Detect which cell encompasses the target text, then output its (x, y) center coordinate. 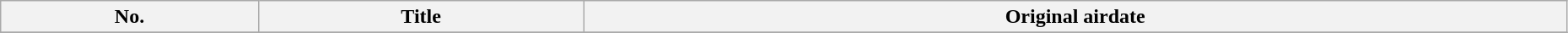
Original airdate (1075, 17)
No. (130, 17)
Title (421, 17)
